For the text-containing cell, return its midpoint in [x, y] coordinate format. 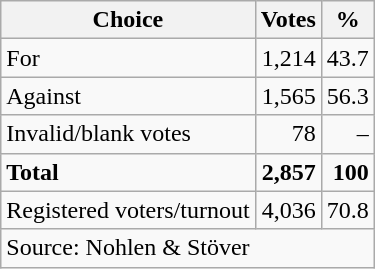
Against [128, 96]
43.7 [348, 58]
Total [128, 172]
100 [348, 172]
1,565 [288, 96]
78 [288, 134]
% [348, 20]
4,036 [288, 210]
Votes [288, 20]
1,214 [288, 58]
Choice [128, 20]
2,857 [288, 172]
Source: Nohlen & Stöver [188, 248]
– [348, 134]
56.3 [348, 96]
70.8 [348, 210]
Registered voters/turnout [128, 210]
For [128, 58]
Invalid/blank votes [128, 134]
